Find where the given text appears and provide that cell's center as (X, Y) coordinate. 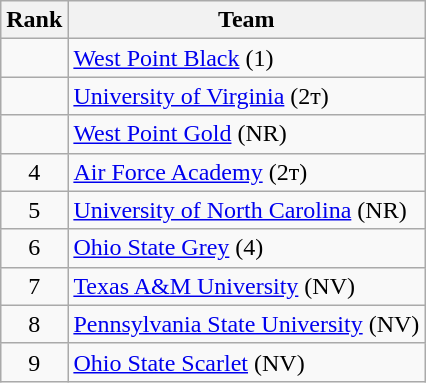
Ohio State Scarlet (NV) (246, 362)
West Point Gold (NR) (246, 134)
4 (34, 172)
7 (34, 286)
University of North Carolina (NR) (246, 210)
Pennsylvania State University (NV) (246, 324)
9 (34, 362)
Air Force Academy (2т) (246, 172)
West Point Black (1) (246, 58)
5 (34, 210)
6 (34, 248)
Team (246, 20)
Ohio State Grey (4) (246, 248)
Rank (34, 20)
University of Virginia (2т) (246, 96)
Texas A&M University (NV) (246, 286)
8 (34, 324)
